Scan for the cell matching the given text and deliver its (x, y) coordinate at center. 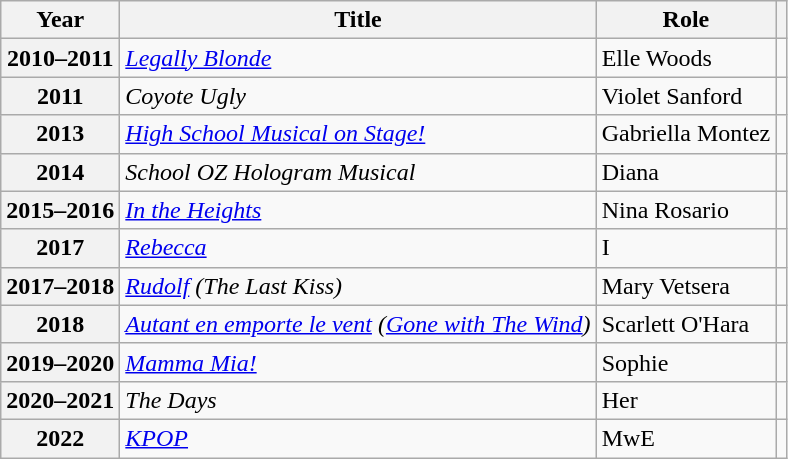
Elle Woods (686, 58)
KPOP (358, 438)
2017–2018 (60, 286)
Her (686, 400)
2022 (60, 438)
Coyote Ugly (358, 96)
Rudolf (The Last Kiss) (358, 286)
Rebecca (358, 248)
2019–2020 (60, 362)
Title (358, 20)
School OZ Hologram Musical (358, 172)
2020–2021 (60, 400)
2015–2016 (60, 210)
Gabriella Montez (686, 134)
I (686, 248)
Sophie (686, 362)
Scarlett O'Hara (686, 324)
Nina Rosario (686, 210)
2010–2011 (60, 58)
Autant en emporte le vent (Gone with The Wind) (358, 324)
2017 (60, 248)
2018 (60, 324)
The Days (358, 400)
2014 (60, 172)
Year (60, 20)
2013 (60, 134)
MwE (686, 438)
In the Heights (358, 210)
2011 (60, 96)
Legally Blonde (358, 58)
Diana (686, 172)
Violet Sanford (686, 96)
High School Musical on Stage! (358, 134)
Mary Vetsera (686, 286)
Role (686, 20)
Mamma Mia! (358, 362)
